Return (X, Y) of the center of cell containing provided text 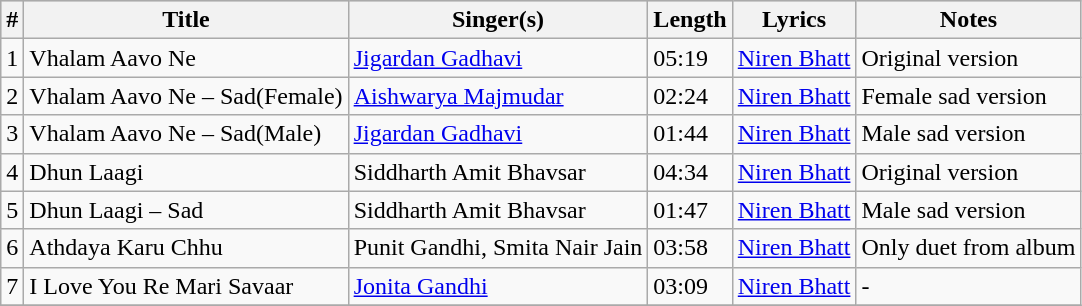
Punit Gandhi, Smita Nair Jain (498, 248)
- (968, 286)
# (12, 20)
Length (690, 20)
5 (12, 210)
03:09 (690, 286)
1 (12, 58)
Singer(s) (498, 20)
Dhun Laagi – Sad (186, 210)
05:19 (690, 58)
03:58 (690, 248)
4 (12, 172)
2 (12, 96)
Lyrics (794, 20)
Vhalam Aavo Ne – Sad(Female) (186, 96)
Only duet from album (968, 248)
3 (12, 134)
I Love You Re Mari Savaar (186, 286)
Title (186, 20)
Jonita Gandhi (498, 286)
Notes (968, 20)
Aishwarya Majmudar (498, 96)
01:44 (690, 134)
Athdaya Karu Chhu (186, 248)
7 (12, 286)
Vhalam Aavo Ne (186, 58)
01:47 (690, 210)
04:34 (690, 172)
Vhalam Aavo Ne – Sad(Male) (186, 134)
Female sad version (968, 96)
Dhun Laagi (186, 172)
02:24 (690, 96)
6 (12, 248)
